Determine the [x, y] coordinate at the center of the cell enclosing the given text.  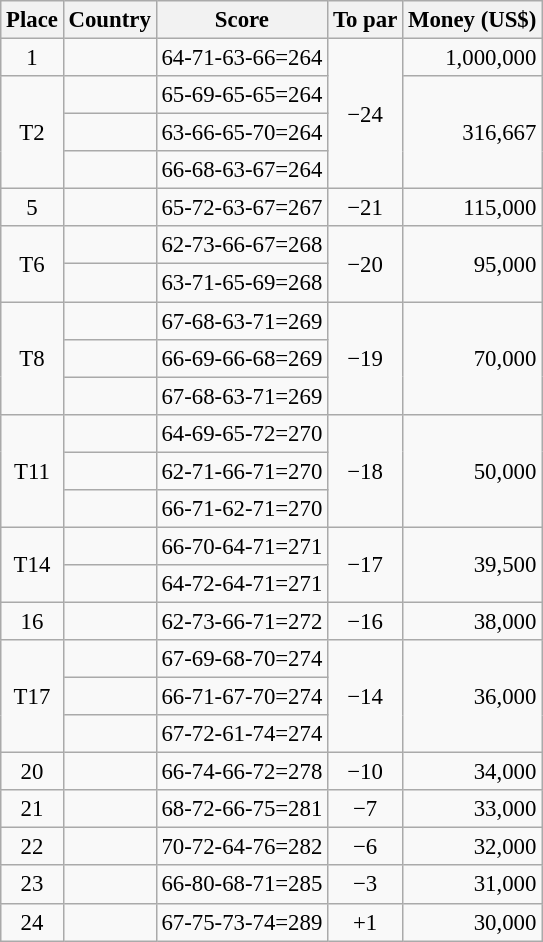
T11 [32, 470]
−6 [366, 847]
33,000 [472, 809]
1 [32, 58]
64-71-63-66=264 [242, 58]
−24 [366, 114]
−14 [366, 696]
Score [242, 20]
39,500 [472, 564]
Money (US$) [472, 20]
−17 [366, 564]
38,000 [472, 621]
62-73-66-71=272 [242, 621]
16 [32, 621]
To par [366, 20]
21 [32, 809]
Country [110, 20]
67-69-68-70=274 [242, 659]
64-72-64-71=271 [242, 584]
66-74-66-72=278 [242, 772]
T8 [32, 358]
63-71-65-69=268 [242, 283]
1,000,000 [472, 58]
−7 [366, 809]
50,000 [472, 470]
95,000 [472, 264]
36,000 [472, 696]
67-72-61-74=274 [242, 734]
68-72-66-75=281 [242, 809]
66-71-62-71=270 [242, 509]
Place [32, 20]
24 [32, 922]
64-69-65-72=270 [242, 433]
−19 [366, 358]
65-72-63-67=267 [242, 208]
−18 [366, 470]
−20 [366, 264]
70-72-64-76=282 [242, 847]
62-73-66-67=268 [242, 245]
T14 [32, 564]
30,000 [472, 922]
67-75-73-74=289 [242, 922]
66-70-64-71=271 [242, 546]
115,000 [472, 208]
+1 [366, 922]
T17 [32, 696]
T2 [32, 132]
31,000 [472, 885]
70,000 [472, 358]
23 [32, 885]
20 [32, 772]
66-68-63-67=264 [242, 170]
−21 [366, 208]
−3 [366, 885]
−10 [366, 772]
66-71-67-70=274 [242, 697]
62-71-66-71=270 [242, 471]
32,000 [472, 847]
316,667 [472, 132]
66-69-66-68=269 [242, 358]
−16 [366, 621]
22 [32, 847]
63-66-65-70=264 [242, 133]
65-69-65-65=264 [242, 95]
66-80-68-71=285 [242, 885]
5 [32, 208]
T6 [32, 264]
34,000 [472, 772]
